Return the [x, y] coordinate for the center point of the cell that contains the specified text.  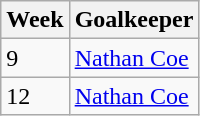
12 [35, 96]
Week [35, 20]
Goalkeeper [134, 20]
9 [35, 58]
